Pinpoint the cell where the given text exists, returning its (X, Y) midpoint coordinate. 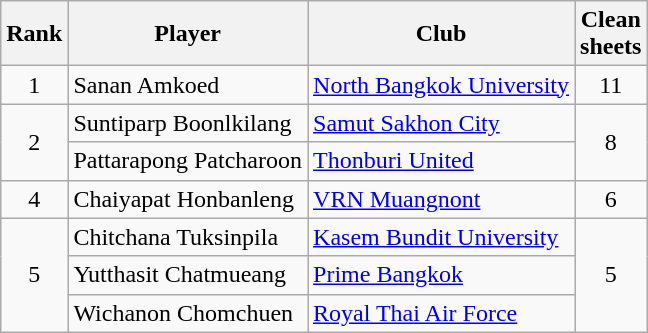
Rank (34, 34)
Pattarapong Patcharoon (188, 161)
VRN Muangnont (442, 199)
Royal Thai Air Force (442, 313)
Kasem Bundit University (442, 237)
4 (34, 199)
8 (611, 142)
Chaiyapat Honbanleng (188, 199)
Samut Sakhon City (442, 123)
Sanan Amkoed (188, 85)
Club (442, 34)
Thonburi United (442, 161)
6 (611, 199)
Wichanon Chomchuen (188, 313)
Suntiparp Boonlkilang (188, 123)
Chitchana Tuksinpila (188, 237)
2 (34, 142)
North Bangkok University (442, 85)
Cleansheets (611, 34)
Yutthasit Chatmueang (188, 275)
11 (611, 85)
Player (188, 34)
1 (34, 85)
Prime Bangkok (442, 275)
